For the text-containing cell, return its midpoint in [X, Y] coordinate format. 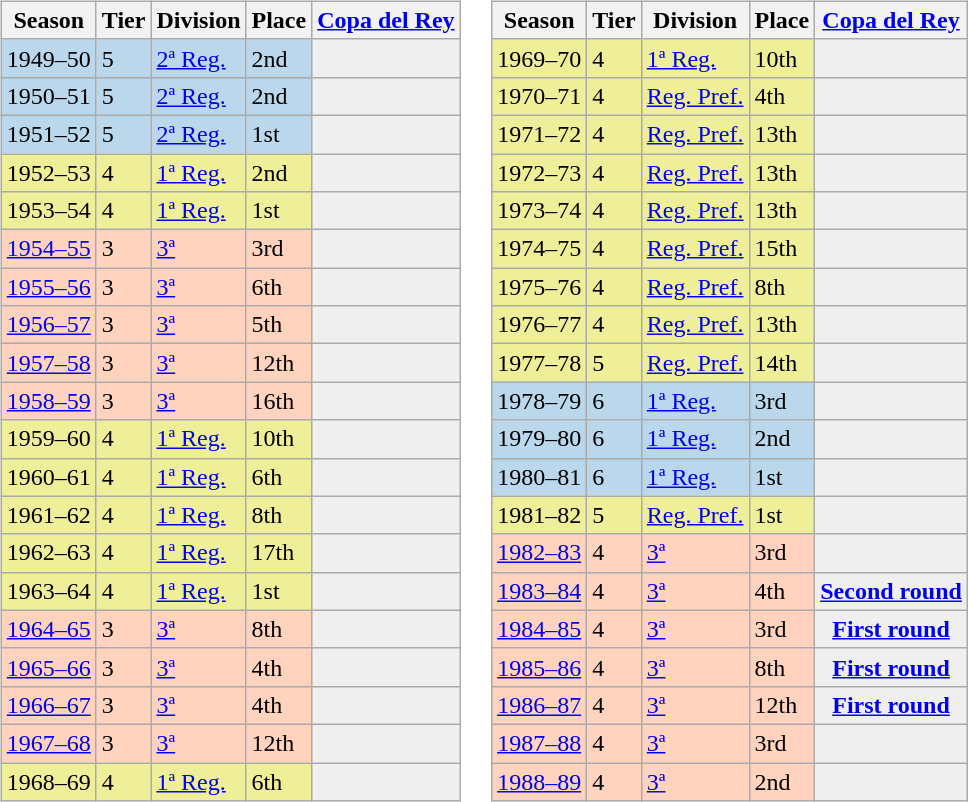
1956–57 [48, 325]
15th [782, 249]
1952–53 [48, 173]
1981–82 [540, 515]
1953–54 [48, 211]
1971–72 [540, 134]
5th [279, 325]
1982–83 [540, 553]
1964–65 [48, 629]
1957–58 [48, 363]
1978–79 [540, 401]
1988–89 [540, 781]
14th [782, 363]
1968–69 [48, 781]
1976–77 [540, 325]
1985–86 [540, 667]
1973–74 [540, 211]
1961–62 [48, 515]
17th [279, 553]
1984–85 [540, 629]
16th [279, 401]
1949–50 [48, 58]
1986–87 [540, 705]
1987–88 [540, 743]
1958–59 [48, 401]
1951–52 [48, 134]
1960–61 [48, 477]
1972–73 [540, 173]
1979–80 [540, 439]
1967–68 [48, 743]
1963–64 [48, 591]
1965–66 [48, 667]
1966–67 [48, 705]
1969–70 [540, 58]
1983–84 [540, 591]
1974–75 [540, 249]
1975–76 [540, 287]
1962–63 [48, 553]
1955–56 [48, 287]
Second round [892, 591]
1954–55 [48, 249]
1977–78 [540, 363]
1959–60 [48, 439]
1970–71 [540, 96]
1950–51 [48, 96]
1980–81 [540, 477]
